Search for the cell housing the specified text and yield its (x, y) center coordinate. 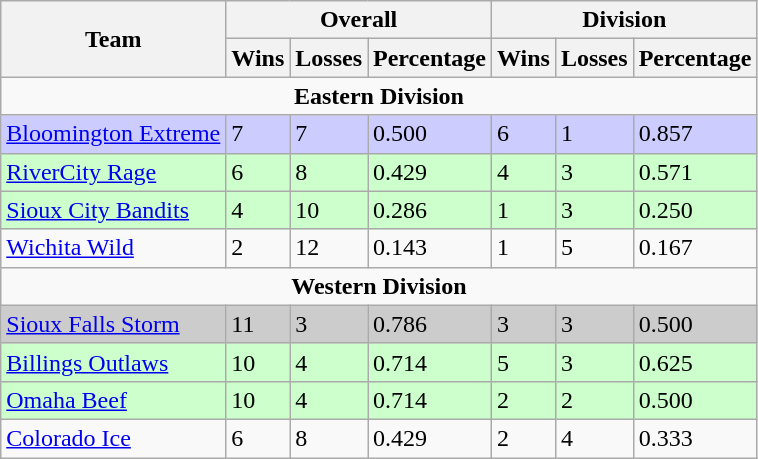
0.250 (695, 210)
RiverCity Rage (114, 172)
Omaha Beef (114, 400)
0.143 (430, 248)
0.333 (695, 438)
0.625 (695, 362)
Division (624, 20)
Eastern Division (379, 96)
Billings Outlaws (114, 362)
0.286 (430, 210)
Western Division (379, 286)
Colorado Ice (114, 438)
Bloomington Extreme (114, 134)
11 (258, 324)
Sioux Falls Storm (114, 324)
0.167 (695, 248)
Wichita Wild (114, 248)
0.786 (430, 324)
0.571 (695, 172)
0.857 (695, 134)
Sioux City Bandits (114, 210)
Team (114, 39)
Overall (359, 20)
12 (329, 248)
